Extract the [X, Y] coordinate from the center of the cell holding the provided text.  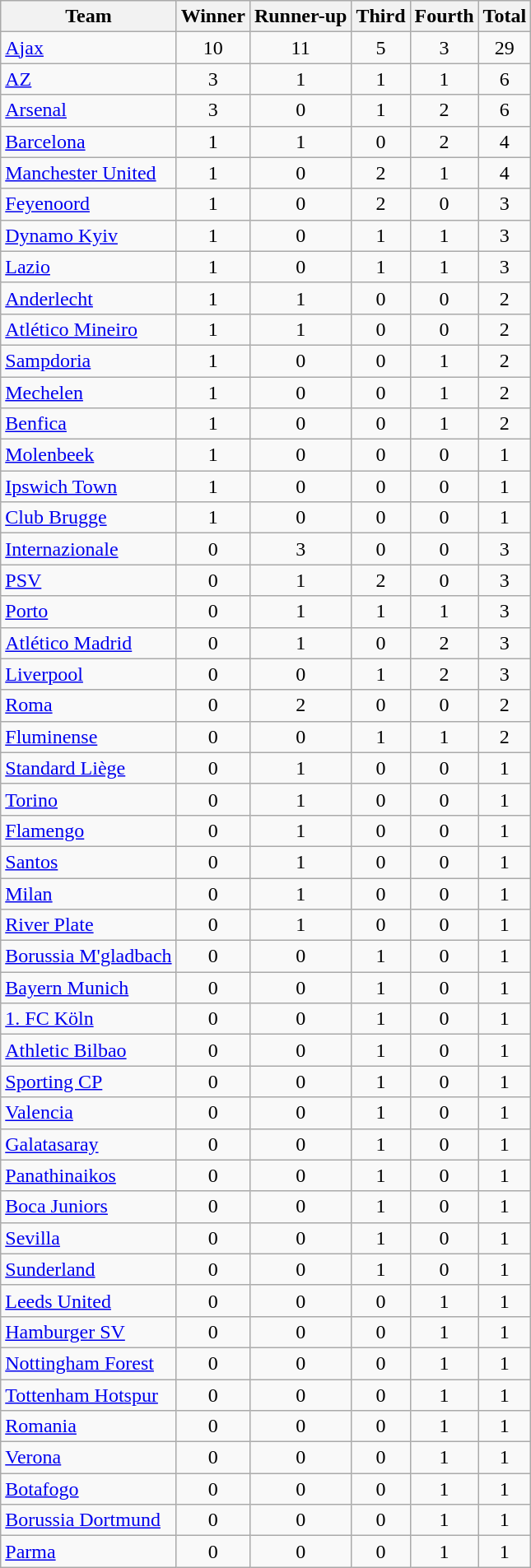
Atlético Madrid [89, 643]
29 [505, 48]
Valencia [89, 1113]
Roma [89, 705]
Ipswich Town [89, 486]
Arsenal [89, 110]
Sevilla [89, 1238]
Bayern Munich [89, 988]
10 [212, 48]
Galatasaray [89, 1144]
Sampdoria [89, 361]
Atlético Mineiro [89, 329]
Benfica [89, 424]
Parma [89, 1552]
Anderlecht [89, 298]
Botafogo [89, 1489]
5 [380, 48]
Third [380, 16]
Team [89, 16]
Sunderland [89, 1269]
Torino [89, 799]
Sporting CP [89, 1082]
11 [300, 48]
Borussia M'gladbach [89, 956]
Liverpool [89, 674]
Tottenham Hotspur [89, 1395]
Molenbeek [89, 455]
Winner [212, 16]
River Plate [89, 925]
1. FC Köln [89, 1019]
Borussia Dortmund [89, 1520]
Verona [89, 1458]
Porto [89, 612]
Fourth [445, 16]
Lazio [89, 267]
Total [505, 16]
Fluminense [89, 737]
Flamengo [89, 831]
Barcelona [89, 142]
Club Brugge [89, 518]
Dynamo Kyiv [89, 235]
Panathinaikos [89, 1175]
Feyenoord [89, 204]
Leeds United [89, 1300]
Milan [89, 893]
Standard Liège [89, 768]
Mechelen [89, 393]
Santos [89, 862]
Manchester United [89, 173]
Hamburger SV [89, 1332]
Boca Juniors [89, 1207]
AZ [89, 79]
Athletic Bilbao [89, 1050]
Ajax [89, 48]
Internazionale [89, 549]
Nottingham Forest [89, 1363]
Romania [89, 1426]
PSV [89, 580]
Runner-up [300, 16]
